Determine the (X, Y) coordinate at the center of the cell enclosing the given text.  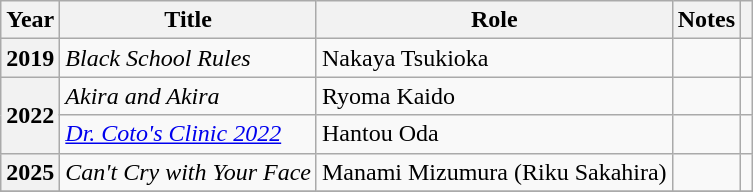
Manami Mizumura (Riku Sakahira) (494, 172)
2025 (30, 172)
2022 (30, 115)
Black School Rules (188, 58)
Role (494, 20)
Title (188, 20)
Dr. Coto's Clinic 2022 (188, 134)
Ryoma Kaido (494, 96)
Notes (706, 20)
Akira and Akira (188, 96)
Can't Cry with Your Face (188, 172)
Year (30, 20)
2019 (30, 58)
Nakaya Tsukioka (494, 58)
Hantou Oda (494, 134)
